Provide the (x, y) coordinate of the cell's center where the given text is located.  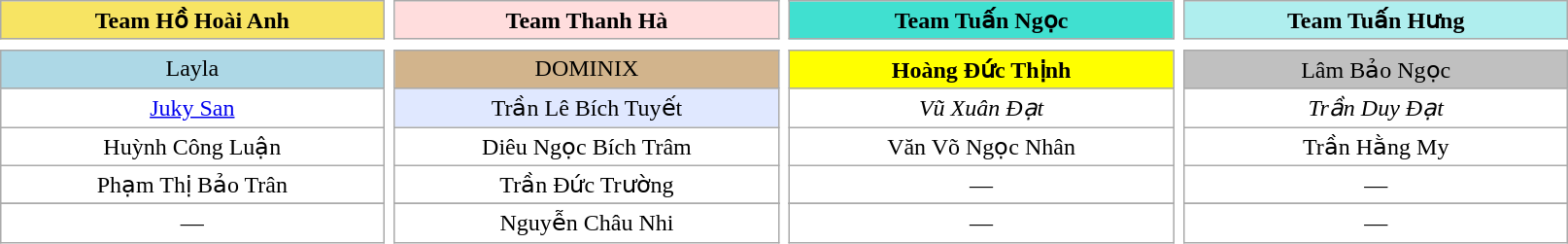
Trần Duy Đạt (1376, 108)
Lâm Bảo Ngọc (1376, 69)
Trần Hằng My (1376, 146)
Huỳnh Công Luận (192, 146)
Team Tuấn Ngọc (981, 20)
Vũ Xuân Đạt (981, 108)
Nguyễn Châu Nhi (587, 224)
Văn Võ Ngọc Nhân (981, 146)
DOMINIX (587, 69)
Juky San (192, 108)
Trần Lê Bích Tuyết (587, 108)
Team Hồ Hoài Anh (192, 20)
Phạm Thị Bảo Trân (192, 185)
Layla (192, 69)
Team Thanh Hà (587, 20)
Diêu Ngọc Bích Trâm (587, 146)
Trần Đức Trường (587, 185)
Hoàng Đức Thịnh (981, 69)
Team Tuấn Hưng (1376, 20)
